Identify which cell holds the provided text, then report its [x, y] central coordinate. 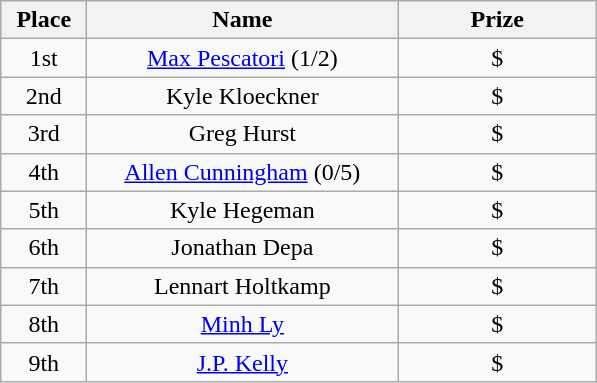
Jonathan Depa [242, 248]
Kyle Kloeckner [242, 96]
Minh Ly [242, 324]
Prize [498, 20]
Allen Cunningham (0/5) [242, 172]
2nd [44, 96]
Place [44, 20]
3rd [44, 134]
1st [44, 58]
Greg Hurst [242, 134]
Lennart Holtkamp [242, 286]
J.P. Kelly [242, 362]
7th [44, 286]
Max Pescatori (1/2) [242, 58]
5th [44, 210]
Kyle Hegeman [242, 210]
6th [44, 248]
8th [44, 324]
4th [44, 172]
Name [242, 20]
9th [44, 362]
